Locate the cell with the specified text and output its [X, Y] center coordinate. 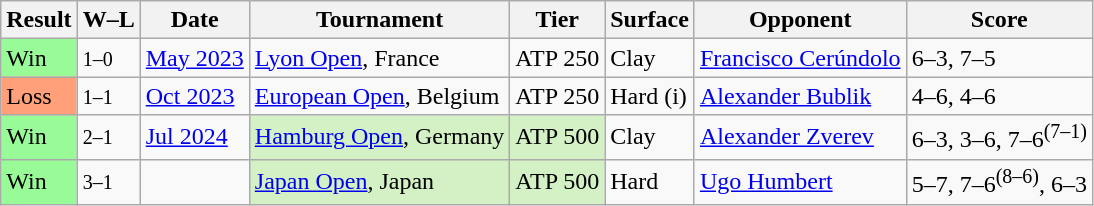
Loss [39, 96]
Hard [650, 182]
Hard (i) [650, 96]
6–3, 3–6, 7–6(7–1) [999, 138]
Date [194, 20]
6–3, 7–5 [999, 58]
Jul 2024 [194, 138]
Oct 2023 [194, 96]
May 2023 [194, 58]
Opponent [800, 20]
4–6, 4–6 [999, 96]
3–1 [108, 182]
Result [39, 20]
Surface [650, 20]
1–0 [108, 58]
Lyon Open, France [380, 58]
European Open, Belgium [380, 96]
Francisco Cerúndolo [800, 58]
Hamburg Open, Germany [380, 138]
Alexander Zverev [800, 138]
Tier [558, 20]
Score [999, 20]
1–1 [108, 96]
Alexander Bublik [800, 96]
W–L [108, 20]
5–7, 7–6(8–6), 6–3 [999, 182]
Japan Open, Japan [380, 182]
2–1 [108, 138]
Tournament [380, 20]
Ugo Humbert [800, 182]
